Output the [x, y] coordinate of the center of the cell containing the given text.  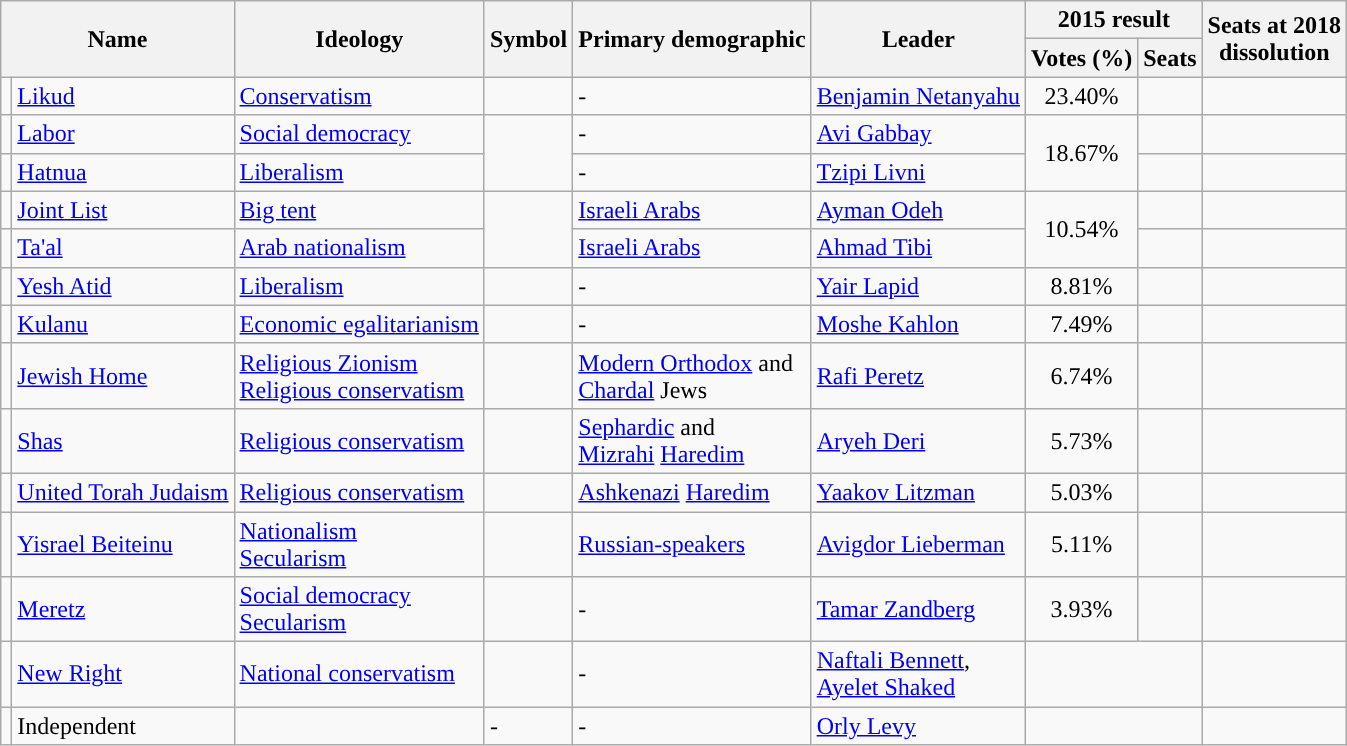
Arab nationalism [359, 248]
Ahmad Tibi [918, 248]
Leader [918, 39]
Russian-speakers [692, 544]
Sephardic andMizrahi Haredim [692, 440]
Ideology [359, 39]
Modern Orthodox andChardal Jews [692, 376]
Primary demographic [692, 39]
Ta'al [123, 248]
Aryeh Deri [918, 440]
Jewish Home [123, 376]
NationalismSecularism [359, 544]
Likud [123, 96]
Avi Gabbay [918, 134]
Independent [123, 726]
Kulanu [123, 324]
3.93% [1082, 610]
Seats [1170, 58]
Shas [123, 440]
8.81% [1082, 286]
Tamar Zandberg [918, 610]
Hatnua [123, 172]
5.03% [1082, 492]
2015 result [1114, 20]
Ashkenazi Haredim [692, 492]
Avigdor Lieberman [918, 544]
Social democracy [359, 134]
National conservatism [359, 674]
Benjamin Netanyahu [918, 96]
Tzipi Livni [918, 172]
Ayman Odeh [918, 210]
6.74% [1082, 376]
Naftali Bennett,Ayelet Shaked [918, 674]
5.11% [1082, 544]
7.49% [1082, 324]
Yesh Atid [123, 286]
Religious ZionismReligious conservatism [359, 376]
Moshe Kahlon [918, 324]
Rafi Peretz [918, 376]
Symbol [528, 39]
Seats at 2018dissolution [1274, 39]
Conservatism [359, 96]
Yair Lapid [918, 286]
Meretz [123, 610]
Social democracySecularism [359, 610]
5.73% [1082, 440]
United Torah Judaism [123, 492]
Yaakov Litzman [918, 492]
Labor [123, 134]
Votes (%) [1082, 58]
Name [118, 39]
Joint List [123, 210]
23.40% [1082, 96]
Orly Levy [918, 726]
18.67% [1082, 153]
Yisrael Beiteinu [123, 544]
Economic egalitarianism [359, 324]
Big tent [359, 210]
New Right [123, 674]
10.54% [1082, 229]
